Determine the (X, Y) coordinate at the center of the cell enclosing the given text.  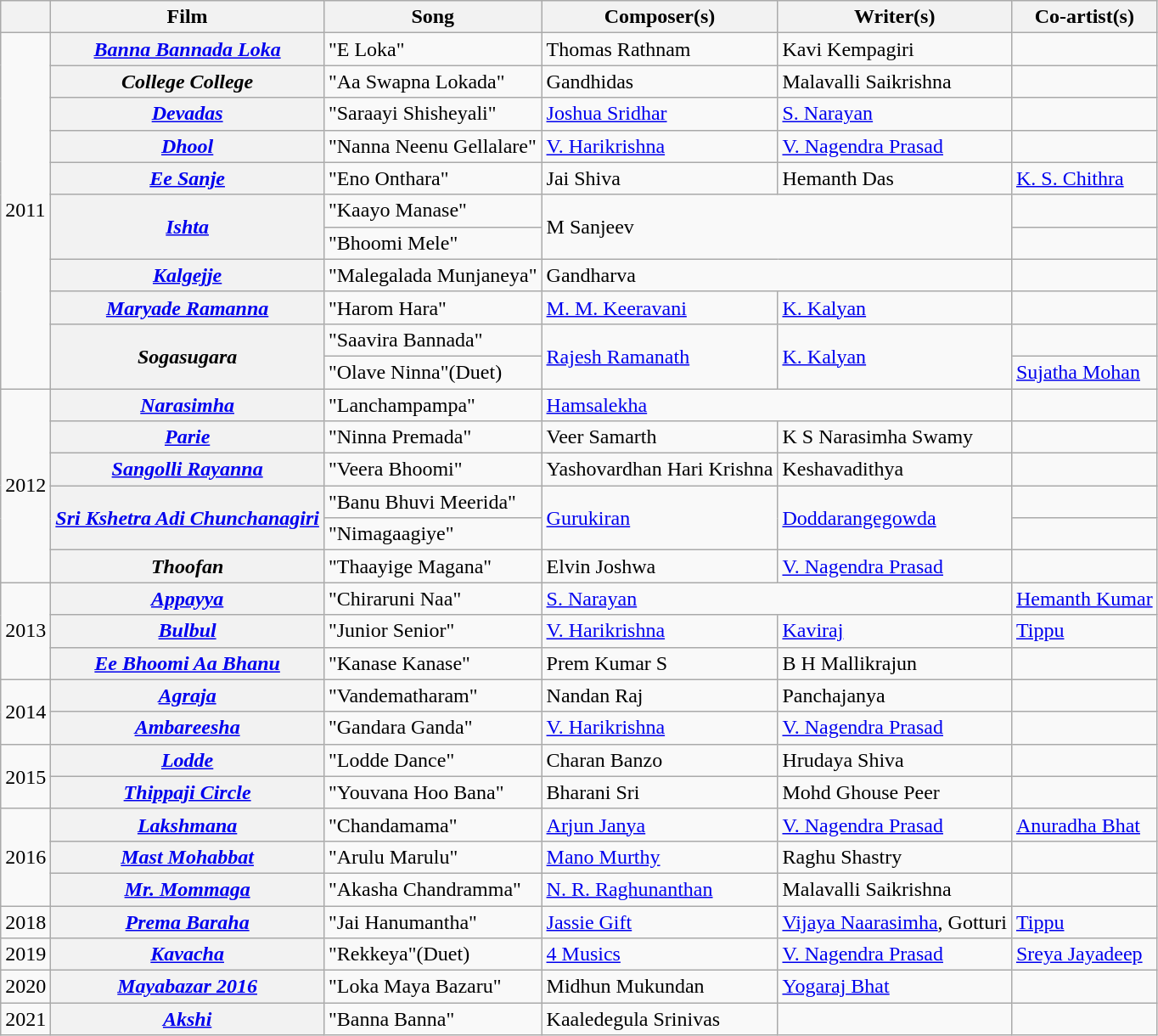
M. M. Keeravani (660, 307)
2011 (25, 211)
2012 (25, 486)
N. R. Raghunanthan (660, 889)
2018 (25, 921)
Ishta (188, 227)
Parie (188, 437)
"Eno Onthara" (433, 178)
Hrudaya Shiva (895, 760)
Dhool (188, 146)
"Saavira Bannada" (433, 340)
B H Mallikrajun (895, 663)
Sri Kshetra Adi Chunchanagiri (188, 518)
Writer(s) (895, 17)
Gurukiran (660, 518)
"Veera Bhoomi" (433, 470)
"Junior Senior" (433, 631)
College College (188, 82)
Maryade Ramanna (188, 307)
Joshua Sridhar (660, 114)
"Lodde Dance" (433, 760)
Doddarangegowda (895, 518)
2021 (25, 1019)
"E Loka" (433, 49)
2013 (25, 631)
Mr. Mommaga (188, 889)
Raghu Shastry (895, 857)
Bharani Sri (660, 792)
"Arulu Marulu" (433, 857)
Jai Shiva (660, 178)
Kaviraj (895, 631)
Prema Baraha (188, 921)
M Sanjeev (776, 227)
Lodde (188, 760)
Song (433, 17)
Thomas Rathnam (660, 49)
Sogasugara (188, 356)
Mohd Ghouse Peer (895, 792)
Ee Sanje (188, 178)
Composer(s) (660, 17)
Ee Bhoomi Aa Bhanu (188, 663)
"Olave Ninna"(Duet) (433, 372)
"Loka Maya Bazaru" (433, 987)
"Gandara Ganda" (433, 728)
Panchajanya (895, 695)
Akshi (188, 1019)
K S Narasimha Swamy (895, 437)
Sreya Jayadeep (1084, 954)
"Chandamama" (433, 825)
"Harom Hara" (433, 307)
Elvin Joshwa (660, 566)
Yashovardhan Hari Krishna (660, 470)
Gandhidas (660, 82)
"Chiraruni Naa" (433, 599)
Kavacha (188, 954)
Sangolli Rayanna (188, 470)
"Ninna Premada" (433, 437)
Gandharva (776, 275)
"Malegalada Munjaneya" (433, 275)
2015 (25, 776)
2014 (25, 712)
"Kaayo Manase" (433, 211)
4 Musics (660, 954)
Thoofan (188, 566)
"Vandematharam" (433, 695)
Hamsalekha (776, 405)
"Nimagaagiye" (433, 534)
Midhun Mukundan (660, 987)
Yogaraj Bhat (895, 987)
2019 (25, 954)
Arjun Janya (660, 825)
Anuradha Bhat (1084, 825)
Kavi Kempagiri (895, 49)
K. S. Chithra (1084, 178)
Mano Murthy (660, 857)
Veer Samarth (660, 437)
"Youvana Hoo Bana" (433, 792)
Hemanth Kumar (1084, 599)
"Lanchampampa" (433, 405)
"Nanna Neenu Gellalare" (433, 146)
Agraja (188, 695)
Keshavadithya (895, 470)
Kalgejje (188, 275)
"Bhoomi Mele" (433, 243)
2020 (25, 987)
Hemanth Das (895, 178)
Thippaji Circle (188, 792)
"Jai Hanumantha" (433, 921)
Sujatha Mohan (1084, 372)
"Banna Banna" (433, 1019)
"Aa Swapna Lokada" (433, 82)
Lakshmana (188, 825)
"Thaayige Magana" (433, 566)
Rajesh Ramanath (660, 356)
Co-artist(s) (1084, 17)
Charan Banzo (660, 760)
Kaaledegula Srinivas (660, 1019)
Ambareesha (188, 728)
Devadas (188, 114)
Prem Kumar S (660, 663)
Jassie Gift (660, 921)
2016 (25, 857)
"Rekkeya"(Duet) (433, 954)
Mast Mohabbat (188, 857)
Film (188, 17)
"Akasha Chandramma" (433, 889)
Narasimha (188, 405)
Mayabazar 2016 (188, 987)
Bulbul (188, 631)
"Saraayi Shisheyali" (433, 114)
"Kanase Kanase" (433, 663)
Nandan Raj (660, 695)
Banna Bannada Loka (188, 49)
Vijaya Naarasimha, Gotturi (895, 921)
Appayya (188, 599)
"Banu Bhuvi Meerida" (433, 502)
